Pinpoint the cell where the given text exists, returning its (x, y) midpoint coordinate. 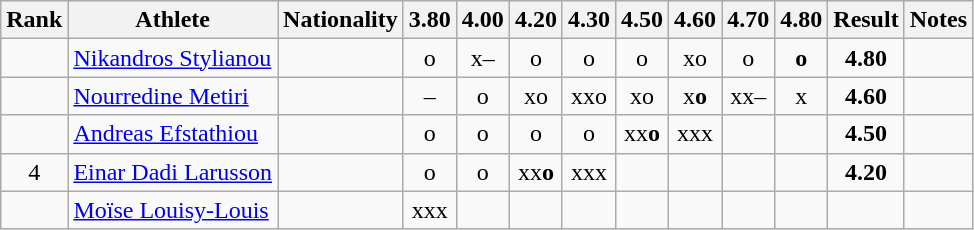
Notes (938, 20)
Moïse Louisy-Louis (173, 210)
4.30 (588, 20)
– (430, 96)
x (802, 96)
Athlete (173, 20)
4.70 (748, 20)
Nationality (341, 20)
Rank (34, 20)
x– (482, 58)
Result (866, 20)
4 (34, 172)
xx– (748, 96)
Einar Dadi Larusson (173, 172)
4.00 (482, 20)
Andreas Efstathiou (173, 134)
3.80 (430, 20)
Nikandros Stylianou (173, 58)
Nourredine Metiri (173, 96)
